Extract the (X, Y) coordinate from the center of the cell holding the provided text.  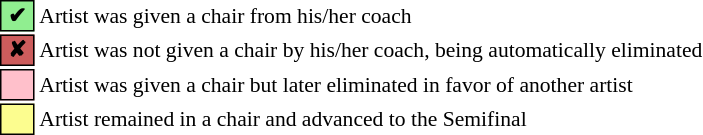
✔ (18, 16)
✘ (18, 50)
